Pinpoint the cell where the given text exists, returning its [X, Y] midpoint coordinate. 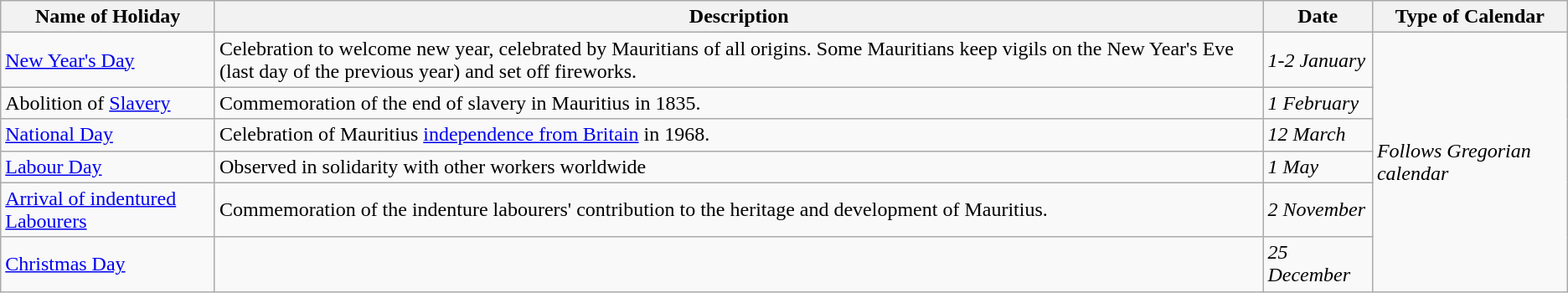
25 December [1318, 265]
Labour Day [108, 167]
Commemoration of the end of slavery in Mauritius in 1835. [739, 103]
National Day [108, 135]
Name of Holiday [108, 17]
Date [1318, 17]
Christmas Day [108, 265]
Description [739, 17]
Observed in solidarity with other workers worldwide [739, 167]
12 March [1318, 135]
Commemoration of the indenture labourers' contribution to the heritage and development of Mauritius. [739, 209]
Arrival of indentured Labourers [108, 209]
Follows Gregorian calendar [1469, 162]
1 May [1318, 167]
Celebration of Mauritius independence from Britain in 1968. [739, 135]
2 November [1318, 209]
1-2 January [1318, 60]
1 February [1318, 103]
Type of Calendar [1469, 17]
New Year's Day [108, 60]
Abolition of Slavery [108, 103]
